Scan for the cell matching the given text and deliver its [X, Y] coordinate at center. 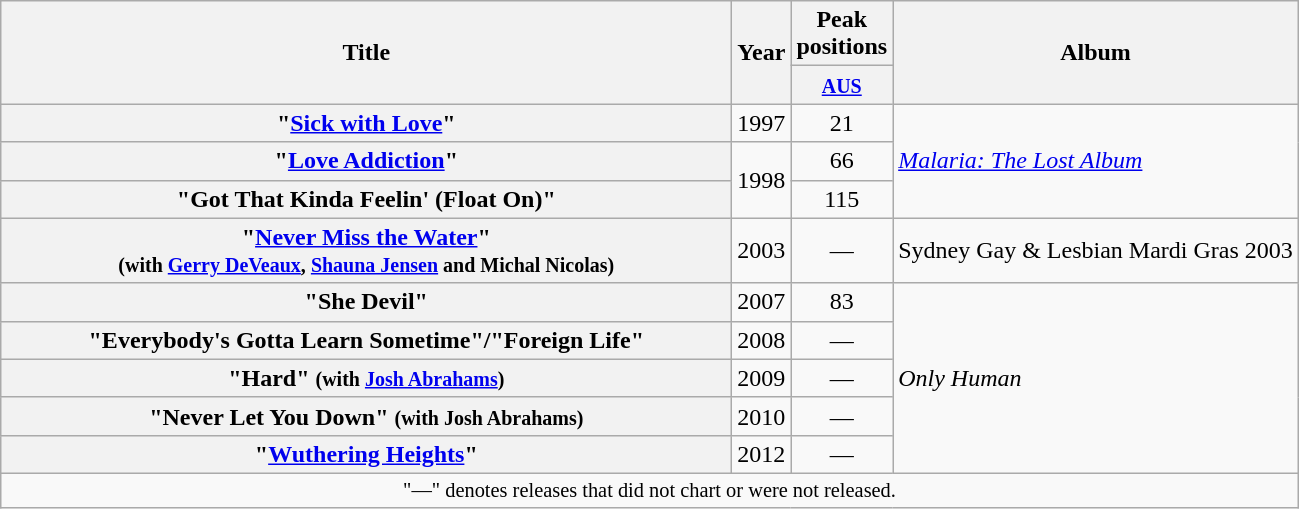
"Hard" (with Josh Abrahams) [366, 378]
AUS [842, 85]
"Never Let You Down" (with Josh Abrahams) [366, 416]
"—" denotes releases that did not chart or were not released. [650, 490]
2008 [762, 340]
Peak positions [842, 34]
2009 [762, 378]
"Everybody's Gotta Learn Sometime"/"Foreign Life" [366, 340]
21 [842, 123]
"Sick with Love" [366, 123]
"Love Addiction" [366, 161]
"Got That Kinda Feelin' (Float On)" [366, 199]
Only Human [1096, 378]
2003 [762, 250]
Album [1096, 52]
1998 [762, 180]
Sydney Gay & Lesbian Mardi Gras 2003 [1096, 250]
"Wuthering Heights" [366, 454]
2012 [762, 454]
1997 [762, 123]
Title [366, 52]
2010 [762, 416]
2007 [762, 302]
Year [762, 52]
115 [842, 199]
"She Devil" [366, 302]
"Never Miss the Water" (with Gerry DeVeaux, Shauna Jensen and Michal Nicolas) [366, 250]
83 [842, 302]
Malaria: The Lost Album [1096, 161]
66 [842, 161]
